Find where the given text appears and provide that cell's center as (x, y) coordinate. 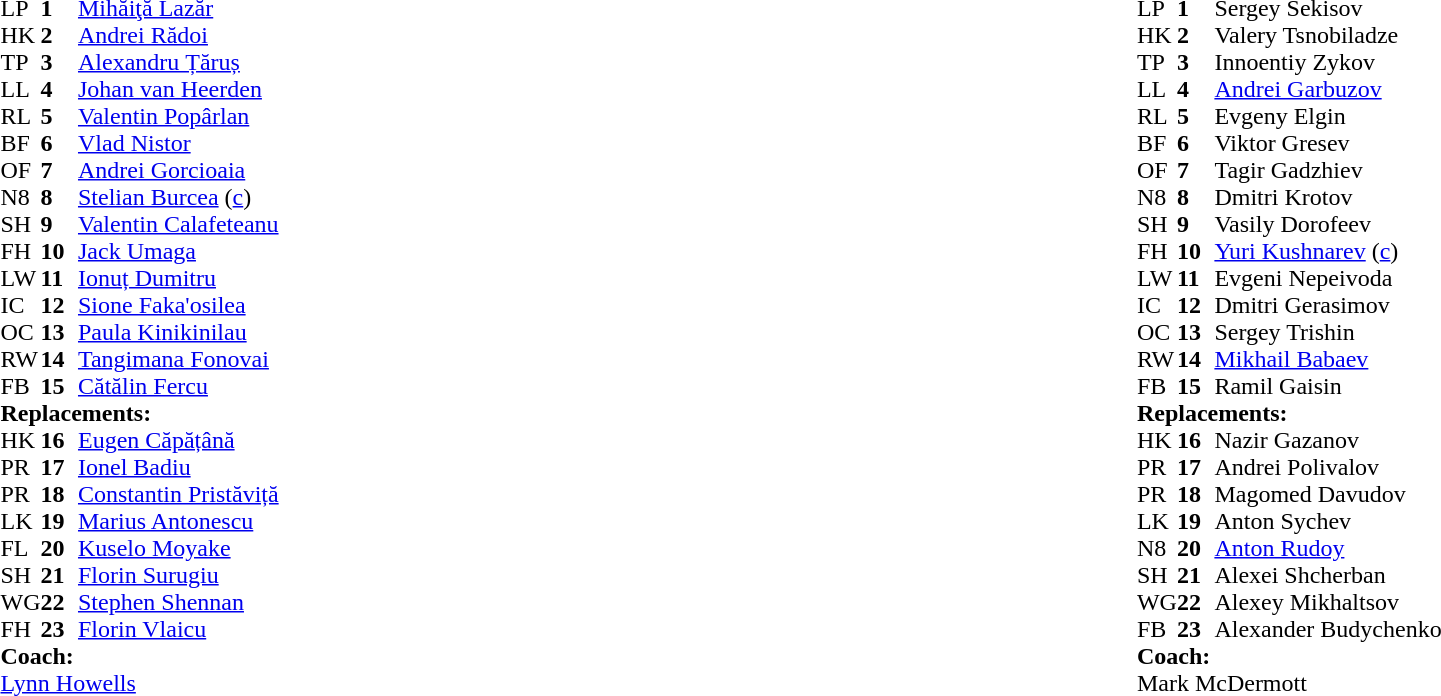
Kuselo Moyake (178, 548)
Yuri Kushnarev (c) (1328, 252)
Nazir Gazanov (1328, 440)
Eugen Căpățână (178, 440)
Evgeni Nepeivoda (1328, 278)
Florin Surugiu (178, 576)
Stephen Shennan (178, 602)
Paula Kinikinilau (178, 332)
Alexander Budychenko (1328, 630)
Viktor Gresev (1328, 144)
Tangimana Fonovai (178, 360)
Sergey Trishin (1328, 332)
Alexei Shcherban (1328, 576)
Alexandru Țăruș (178, 62)
Andrei Rădoi (178, 36)
Coach: (139, 656)
Dmitri Gerasimov (1328, 306)
Andrei Gorcioaia (178, 170)
Innoentiy Zykov (1328, 62)
Constantin Pristăviță (178, 494)
Valentin Calafeteanu (178, 224)
Tagir Gadzhiev (1328, 170)
Alexey Mikhaltsov (1328, 602)
Marius Antonescu (178, 522)
Ionuț Dumitru (178, 278)
Vlad Nistor (178, 144)
Anton Rudoy (1328, 548)
Andrei Polivalov (1328, 468)
Florin Vlaicu (178, 630)
Ionel Badiu (178, 468)
Magomed Davudov (1328, 494)
Vasily Dorofeev (1328, 224)
Evgeny Elgin (1328, 116)
Johan van Heerden (178, 90)
Anton Sychev (1328, 522)
Cătălin Fercu (178, 386)
Sione Faka'osilea (178, 306)
Replacements: (139, 414)
Dmitri Krotov (1328, 198)
Andrei Garbuzov (1328, 90)
Ramil Gaisin (1328, 386)
Mikhail Babaev (1328, 360)
Jack Umaga (178, 252)
Valery Tsnobiladze (1328, 36)
FL (20, 548)
Stelian Burcea (c) (178, 198)
Valentin Popârlan (178, 116)
